Locate the cell with the specified text and output its (x, y) center coordinate. 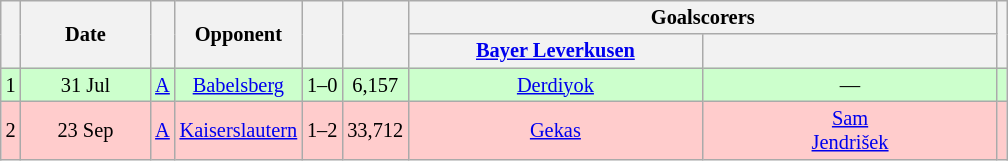
23 Sep (86, 130)
Sam Jendrišek (850, 130)
Derdiyok (556, 85)
Opponent (238, 34)
Goalscorers (702, 17)
31 Jul (86, 85)
1–2 (322, 130)
Babelsberg (238, 85)
1 (11, 85)
2 (11, 130)
33,712 (375, 130)
Date (86, 34)
Gekas (556, 130)
Kaiserslautern (238, 130)
Bayer Leverkusen (556, 51)
6,157 (375, 85)
— (850, 85)
1–0 (322, 85)
